Capture the cell that displays the provided text and extract its (X, Y) central coordinate. 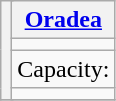
Capacity: (64, 69)
Oradea (64, 20)
